Output the [X, Y] coordinate of the center of the cell containing the given text.  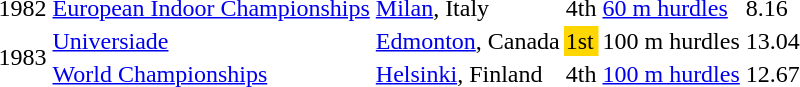
1st [581, 41]
Edmonton, Canada [468, 41]
Universiade [211, 41]
100 m hurdles [671, 41]
